Locate the cell with the specified text and output its [x, y] center coordinate. 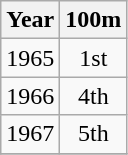
1st [94, 58]
4th [94, 96]
Year [30, 20]
1965 [30, 58]
5th [94, 134]
1967 [30, 134]
100m [94, 20]
1966 [30, 96]
